Locate the cell with the specified text and output its (X, Y) center coordinate. 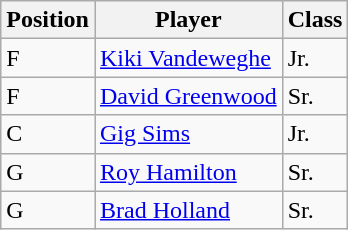
Roy Hamilton (188, 172)
David Greenwood (188, 96)
Gig Sims (188, 134)
C (48, 134)
Brad Holland (188, 210)
Position (48, 20)
Kiki Vandeweghe (188, 58)
Class (315, 20)
Player (188, 20)
